Return (X, Y) of the center of cell containing provided text 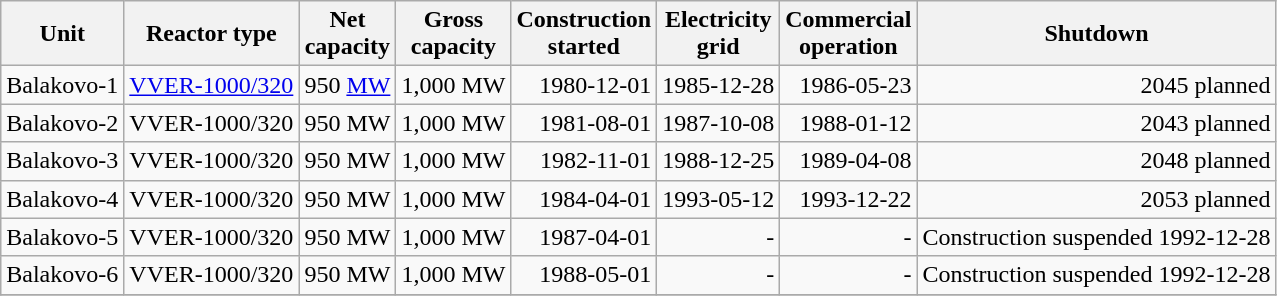
1988-01-12 (848, 123)
Balakovo-1 (62, 85)
Construction started (584, 34)
Grosscapacity (454, 34)
2043 planned (1096, 123)
1988-05-01 (584, 275)
2048 planned (1096, 161)
1985-12-28 (718, 85)
Netcapacity (348, 34)
Shutdown (1096, 34)
Unit (62, 34)
Balakovo-4 (62, 199)
Balakovo-2 (62, 123)
Commercialoperation (848, 34)
Balakovo-6 (62, 275)
Balakovo-3 (62, 161)
1980-12-01 (584, 85)
1986-05-23 (848, 85)
1993-12-22 (848, 199)
1981-08-01 (584, 123)
Balakovo-5 (62, 237)
1987-10-08 (718, 123)
1993-05-12 (718, 199)
1984-04-01 (584, 199)
1987-04-01 (584, 237)
Reactor type (212, 34)
1982-11-01 (584, 161)
1989-04-08 (848, 161)
2045 planned (1096, 85)
1988-12-25 (718, 161)
2053 planned (1096, 199)
Electricitygrid (718, 34)
